Capture the cell that displays the provided text and extract its (x, y) central coordinate. 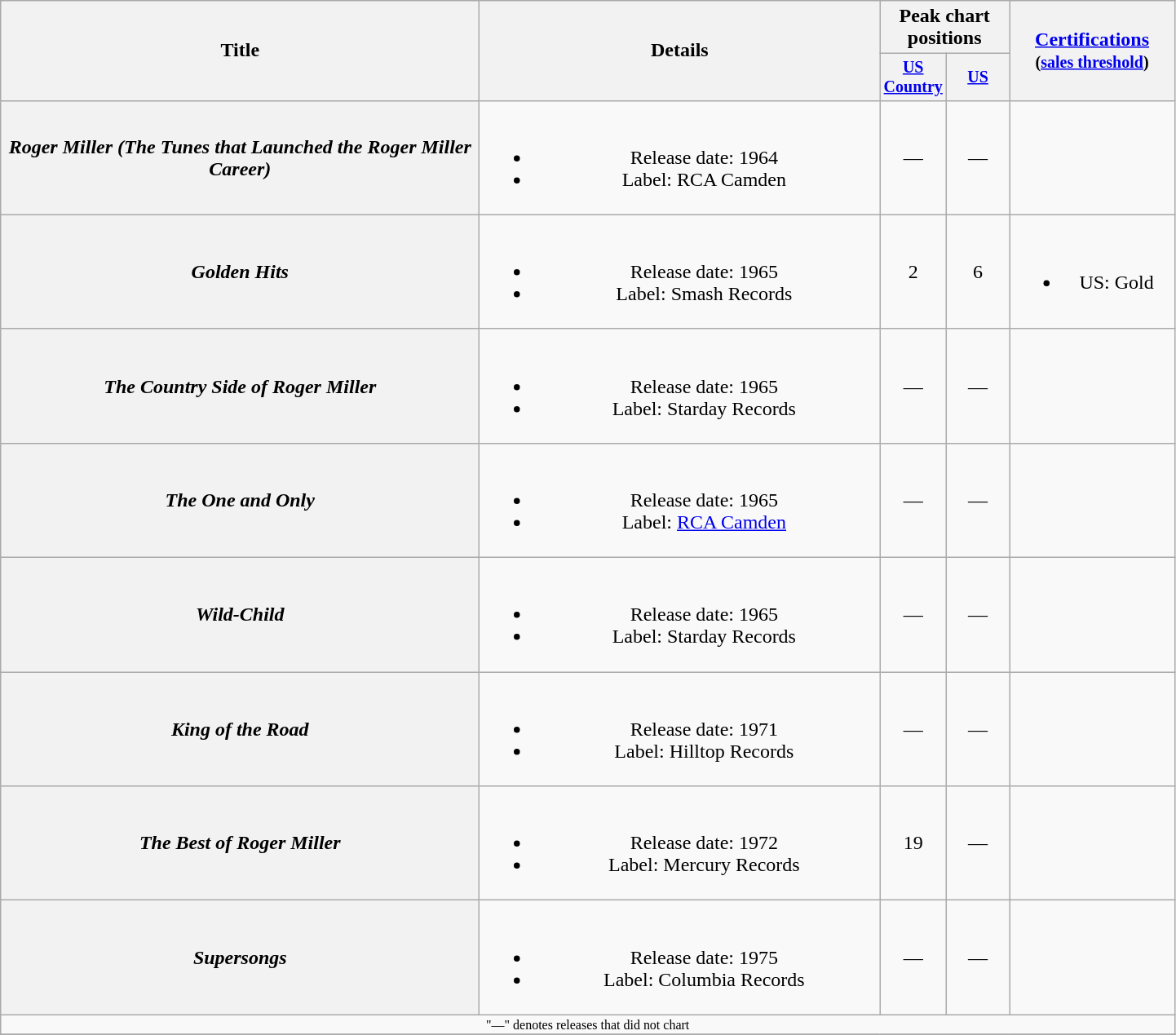
Roger Miller (The Tunes that Launched the Roger Miller Career) (240, 157)
"—" denotes releases that did not chart (588, 1024)
US (979, 77)
Release date: 1965Label: RCA Camden (680, 500)
Golden Hits (240, 272)
Release date: 1965Label: Smash Records (680, 272)
The One and Only (240, 500)
US: Gold (1093, 272)
The Country Side of Roger Miller (240, 386)
Release date: 1964Label: RCA Camden (680, 157)
The Best of Roger Miller (240, 843)
Release date: 1971Label: Hilltop Records (680, 729)
Title (240, 51)
King of the Road (240, 729)
Details (680, 51)
Certifications(sales threshold) (1093, 51)
Release date: 1972Label: Mercury Records (680, 843)
19 (913, 843)
6 (979, 272)
Release date: 1975Label: Columbia Records (680, 958)
US Country (913, 77)
Supersongs (240, 958)
Peak chartpositions (944, 28)
Wild-Child (240, 615)
2 (913, 272)
